Return the [X, Y] coordinate for the center point of the cell that contains the specified text.  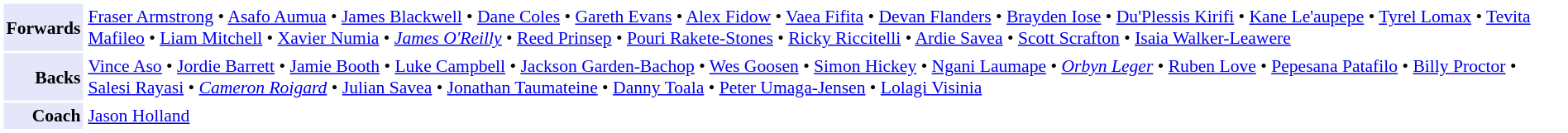
Backs [43, 76]
Jason Holland [825, 116]
Coach [43, 116]
Forwards [43, 26]
